Locate the cell with the specified text and output its (x, y) center coordinate. 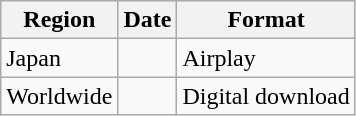
Digital download (266, 96)
Airplay (266, 58)
Japan (60, 58)
Worldwide (60, 96)
Format (266, 20)
Date (148, 20)
Region (60, 20)
